Extract the (x, y) coordinate from the center of the cell holding the provided text.  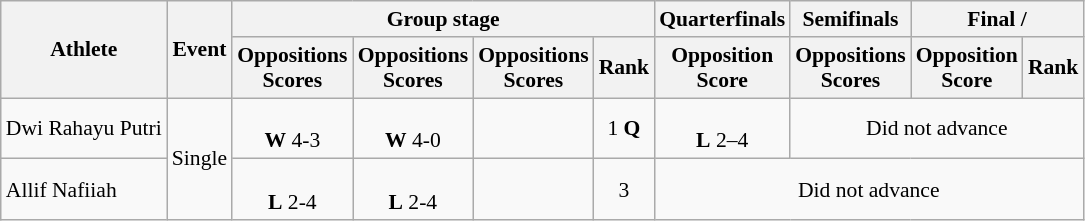
3 (624, 190)
1 Q (624, 128)
W 4-3 (292, 128)
W 4-0 (414, 128)
Athlete (84, 50)
Dwi Rahayu Putri (84, 128)
Final / (998, 19)
Semifinals (850, 19)
Quarterfinals (722, 19)
L 2–4 (722, 128)
Event (200, 50)
Allif Nafiiah (84, 190)
Group stage (443, 19)
Single (200, 159)
